Capture the cell that displays the provided text and extract its [x, y] central coordinate. 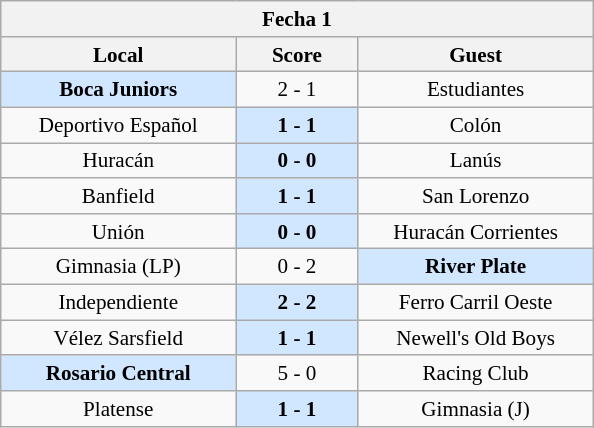
5 - 0 [297, 372]
0 - 2 [297, 266]
Vélez Sarsfield [118, 338]
Boca Juniors [118, 90]
Score [297, 54]
Local [118, 54]
Gimnasia (J) [476, 408]
Gimnasia (LP) [118, 266]
Lanús [476, 160]
2 - 1 [297, 90]
Unión [118, 230]
River Plate [476, 266]
Colón [476, 124]
Platense [118, 408]
Ferro Carril Oeste [476, 302]
Huracán [118, 160]
San Lorenzo [476, 196]
Fecha 1 [297, 18]
Deportivo Español [118, 124]
Estudiantes [476, 90]
Independiente [118, 302]
Newell's Old Boys [476, 338]
Guest [476, 54]
Banfield [118, 196]
Racing Club [476, 372]
Rosario Central [118, 372]
Huracán Corrientes [476, 230]
2 - 2 [297, 302]
